Scan for the cell matching the given text and deliver its (X, Y) coordinate at center. 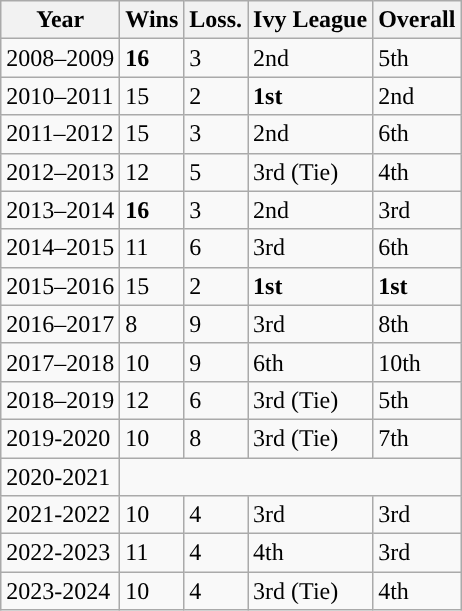
Year (60, 20)
5 (216, 172)
7th (417, 438)
Ivy League (310, 20)
2014–2015 (60, 248)
8th (417, 324)
2010–2011 (60, 96)
2008–2009 (60, 58)
2023-2024 (60, 591)
10th (417, 362)
2015–2016 (60, 286)
2018–2019 (60, 400)
Loss. (216, 20)
2017–2018 (60, 362)
2020-2021 (60, 477)
2011–2012 (60, 134)
Wins (152, 20)
2013–2014 (60, 210)
2016–2017 (60, 324)
2019-2020 (60, 438)
2012–2013 (60, 172)
2021-2022 (60, 515)
2022-2023 (60, 553)
Overall (417, 20)
